From the cell containing the given text, extract its center point as [X, Y] coordinate. 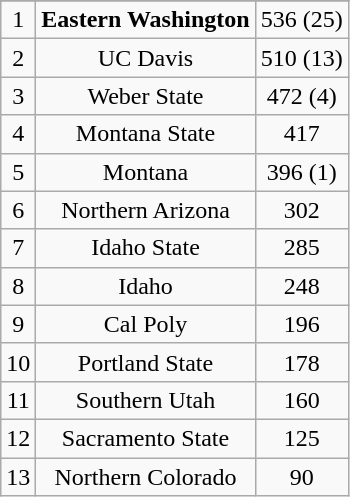
Idaho [146, 286]
Idaho State [146, 248]
Montana State [146, 134]
Northern Colorado [146, 477]
248 [302, 286]
3 [18, 96]
285 [302, 248]
UC Davis [146, 58]
8 [18, 286]
13 [18, 477]
Southern Utah [146, 400]
536 (25) [302, 20]
11 [18, 400]
6 [18, 210]
Montana [146, 172]
Cal Poly [146, 324]
12 [18, 438]
510 (13) [302, 58]
90 [302, 477]
2 [18, 58]
Eastern Washington [146, 20]
Northern Arizona [146, 210]
Portland State [146, 362]
160 [302, 400]
302 [302, 210]
5 [18, 172]
7 [18, 248]
396 (1) [302, 172]
472 (4) [302, 96]
417 [302, 134]
196 [302, 324]
4 [18, 134]
1 [18, 20]
Weber State [146, 96]
10 [18, 362]
9 [18, 324]
178 [302, 362]
125 [302, 438]
Sacramento State [146, 438]
